Locate the cell with the specified text and output its [x, y] center coordinate. 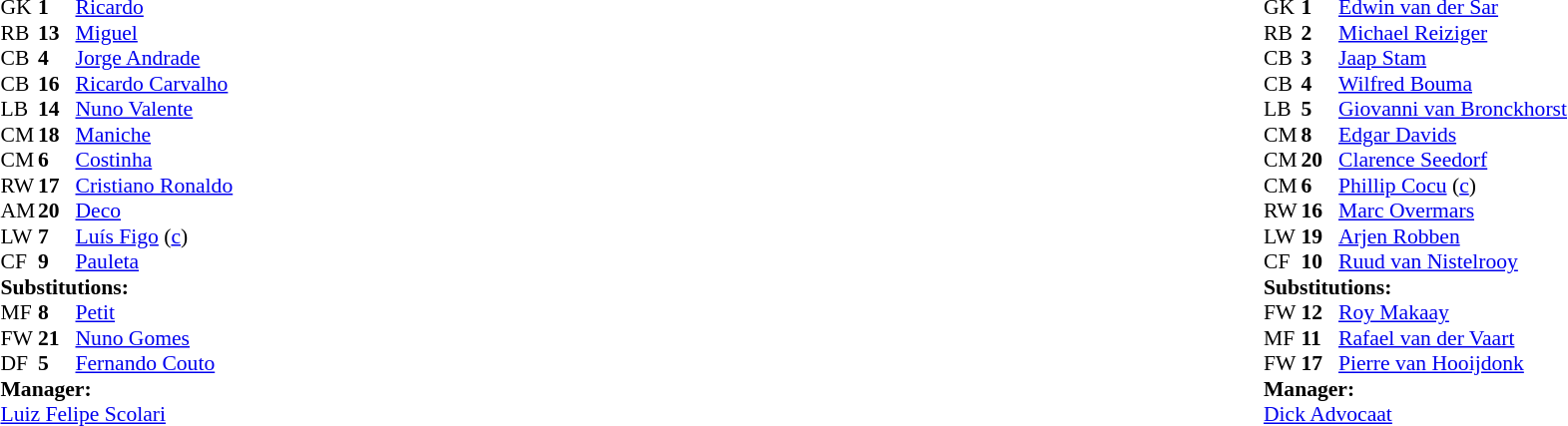
Phillip Cocu (c) [1453, 186]
Marc Overmars [1453, 211]
13 [57, 33]
Jorge Andrade [155, 59]
Arjen Robben [1453, 236]
Nuno Valente [155, 109]
Costinha [155, 161]
Wilfred Bouma [1453, 84]
Nuno Gomes [155, 338]
12 [1319, 312]
11 [1319, 338]
Pierre van Hooijdonk [1453, 364]
Fernando Couto [155, 364]
7 [57, 236]
Edgar Davids [1453, 135]
Michael Reiziger [1453, 33]
Ruud van Nistelrooy [1453, 262]
Miguel [155, 33]
Maniche [155, 135]
Pauleta [155, 262]
19 [1319, 236]
AM [19, 211]
Jaap Stam [1453, 59]
9 [57, 262]
Rafael van der Vaart [1453, 338]
3 [1319, 59]
14 [57, 109]
10 [1319, 262]
Cristiano Ronaldo [155, 186]
Ricardo Carvalho [155, 84]
18 [57, 135]
Petit [155, 312]
Deco [155, 211]
DF [19, 364]
Luís Figo (c) [155, 236]
21 [57, 338]
Giovanni van Bronckhorst [1453, 109]
Roy Makaay [1453, 312]
2 [1319, 33]
Clarence Seedorf [1453, 161]
